Determine the [x, y] coordinate at the center of the cell enclosing the given text.  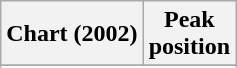
Chart (2002) [72, 34]
Peak position [189, 34]
